Determine the [x, y] coordinate at the center of the cell enclosing the given text.  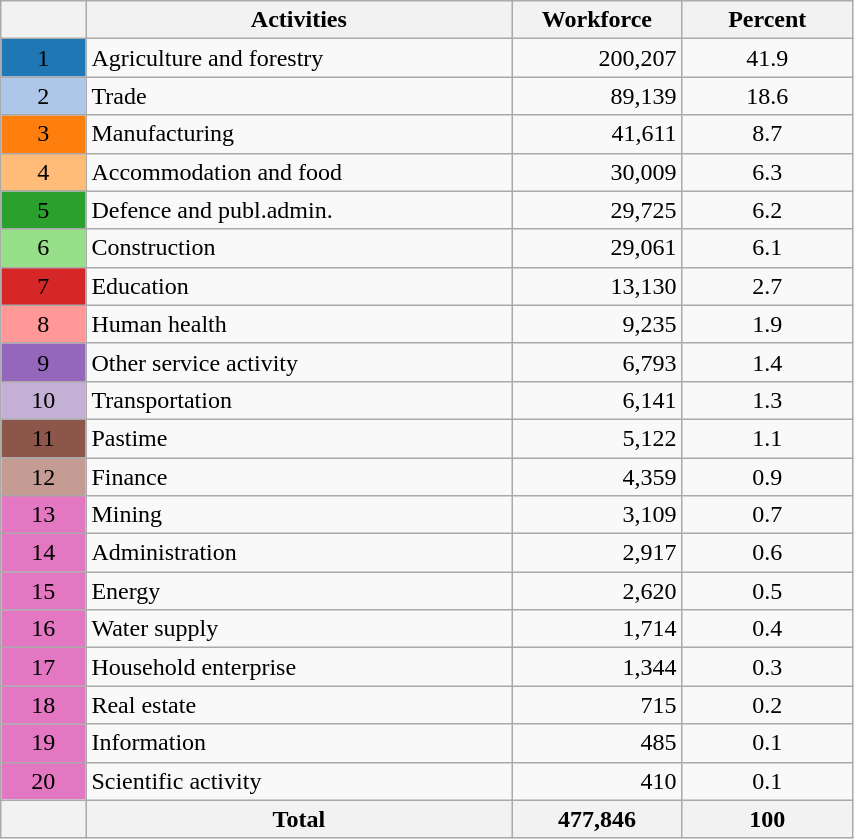
6 [44, 248]
0.9 [767, 477]
Percent [767, 20]
1.9 [767, 324]
Workforce [597, 20]
477,846 [597, 819]
14 [44, 553]
17 [44, 667]
Real estate [299, 705]
Accommodation and food [299, 172]
13,130 [597, 286]
Total [299, 819]
29,061 [597, 248]
2,917 [597, 553]
Administration [299, 553]
Manufacturing [299, 134]
1,714 [597, 629]
6,793 [597, 362]
Human health [299, 324]
1.1 [767, 438]
89,139 [597, 96]
0.7 [767, 515]
410 [597, 781]
0.6 [767, 553]
715 [597, 705]
41,611 [597, 134]
4 [44, 172]
0.3 [767, 667]
20 [44, 781]
6,141 [597, 400]
3 [44, 134]
1.3 [767, 400]
4,359 [597, 477]
0.5 [767, 591]
30,009 [597, 172]
13 [44, 515]
Activities [299, 20]
Information [299, 743]
18.6 [767, 96]
3,109 [597, 515]
8.7 [767, 134]
12 [44, 477]
Household enterprise [299, 667]
Scientific activity [299, 781]
Water supply [299, 629]
2 [44, 96]
Transportation [299, 400]
18 [44, 705]
6.3 [767, 172]
7 [44, 286]
29,725 [597, 210]
Education [299, 286]
6.1 [767, 248]
2,620 [597, 591]
0.2 [767, 705]
2.7 [767, 286]
Defence and publ.admin. [299, 210]
8 [44, 324]
41.9 [767, 58]
15 [44, 591]
Agriculture and forestry [299, 58]
Construction [299, 248]
6.2 [767, 210]
Other service activity [299, 362]
0.4 [767, 629]
Finance [299, 477]
9,235 [597, 324]
Mining [299, 515]
5 [44, 210]
Energy [299, 591]
1.4 [767, 362]
1 [44, 58]
5,122 [597, 438]
16 [44, 629]
19 [44, 743]
485 [597, 743]
200,207 [597, 58]
9 [44, 362]
Trade [299, 96]
Pastime [299, 438]
1,344 [597, 667]
11 [44, 438]
100 [767, 819]
10 [44, 400]
